Capture the cell that displays the provided text and extract its [x, y] central coordinate. 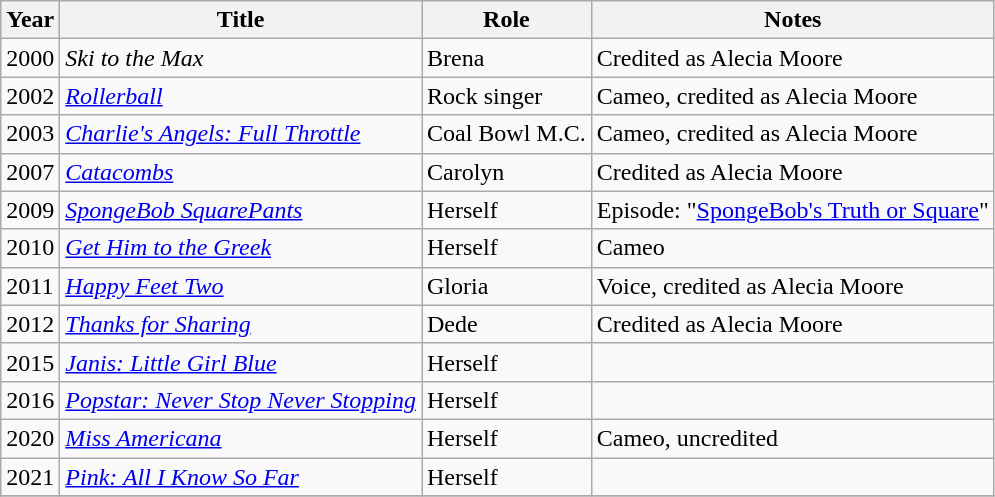
Catacombs [241, 172]
2007 [30, 172]
Carolyn [507, 172]
Year [30, 20]
2000 [30, 58]
Cameo [792, 248]
Rock singer [507, 96]
2003 [30, 134]
Ski to the Max [241, 58]
Pink: All I Know So Far [241, 477]
Dede [507, 324]
2010 [30, 248]
2020 [30, 438]
Charlie's Angels: Full Throttle [241, 134]
Notes [792, 20]
Cameo, uncredited [792, 438]
Voice, credited as Alecia Moore [792, 286]
2011 [30, 286]
Episode: "SpongeBob's Truth or Square" [792, 210]
2012 [30, 324]
Role [507, 20]
Brena [507, 58]
2015 [30, 362]
Popstar: Never Stop Never Stopping [241, 400]
Thanks for Sharing [241, 324]
SpongeBob SquarePants [241, 210]
Gloria [507, 286]
2009 [30, 210]
Miss Americana [241, 438]
Coal Bowl M.C. [507, 134]
2002 [30, 96]
Happy Feet Two [241, 286]
Get Him to the Greek [241, 248]
Title [241, 20]
Janis: Little Girl Blue [241, 362]
Rollerball [241, 96]
2021 [30, 477]
2016 [30, 400]
